For the text-containing cell, return its midpoint in [X, Y] coordinate format. 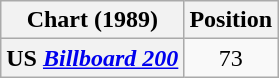
Position [231, 20]
US Billboard 200 [92, 58]
Chart (1989) [92, 20]
73 [231, 58]
